Search for the cell housing the specified text and yield its (X, Y) center coordinate. 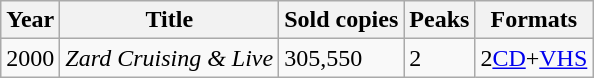
2CD+VHS (534, 58)
Year (30, 20)
305,550 (342, 58)
Sold copies (342, 20)
2 (440, 58)
Title (170, 20)
Peaks (440, 20)
2000 (30, 58)
Zard Cruising & Live (170, 58)
Formats (534, 20)
